Find where the given text appears and provide that cell's center as [X, Y] coordinate. 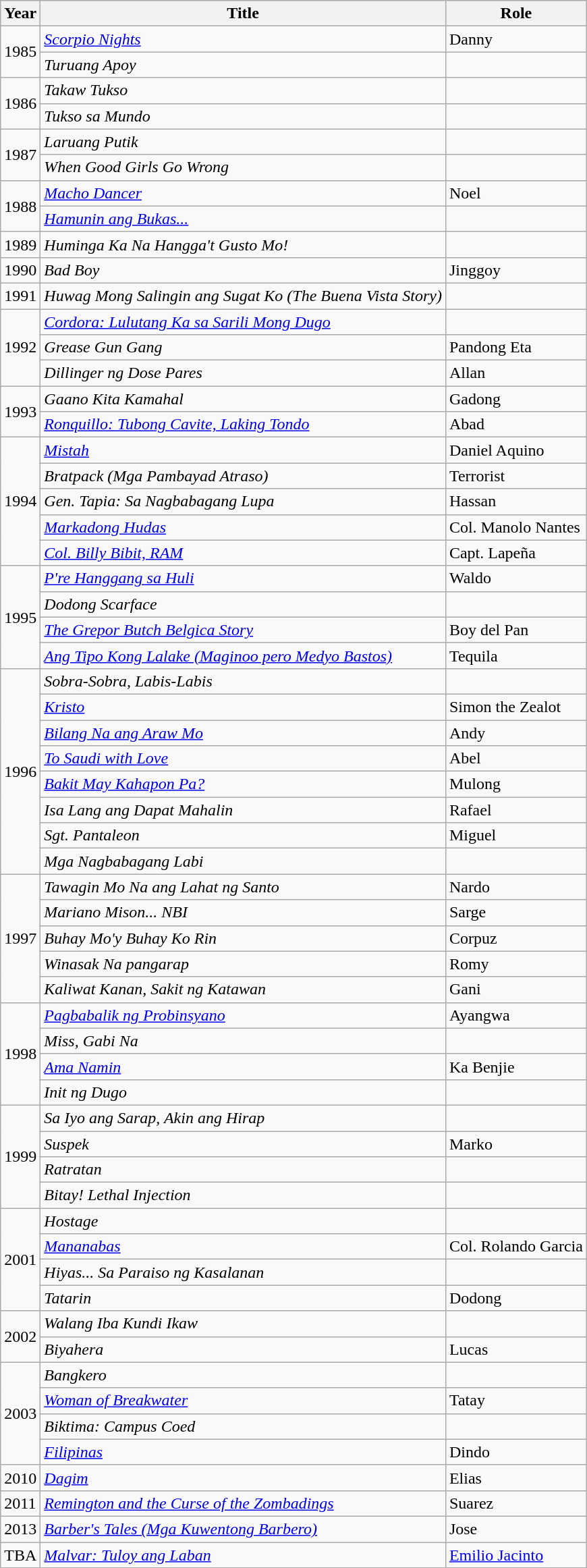
Scorpio Nights [243, 39]
Mga Nagbabagang Labi [243, 861]
Tawagin Mo Na ang Lahat ng Santo [243, 887]
Bakit May Kahapon Pa? [243, 784]
Hamunin ang Bukas... [243, 219]
Isa Lang ang Dapat Mahalin [243, 810]
Mariano Mison... NBI [243, 913]
Suarez [515, 1503]
1989 [20, 244]
Huminga Ka Na Hangga't Gusto Mo! [243, 244]
Elias [515, 1478]
1993 [20, 412]
Gadong [515, 399]
Huwag Mong Salingin ang Sugat Ko (The Buena Vista Story) [243, 296]
Boy del Pan [515, 630]
1997 [20, 938]
Pagbabalik ng Probinsyano [243, 1015]
Gaano Kita Kamahal [243, 399]
Bratpack (Mga Pambayad Atraso) [243, 476]
Ronquillo: Tubong Cavite, Laking Tondo [243, 425]
Mulong [515, 784]
Simon the Zealot [515, 707]
Capt. Lapeña [515, 553]
When Good Girls Go Wrong [243, 167]
Abel [515, 759]
Malvar: Tuloy ang Laban [243, 1555]
P're Hanggang sa Huli [243, 578]
Nardo [515, 887]
Tatarin [243, 1298]
Romy [515, 964]
Lucas [515, 1349]
Noel [515, 193]
Andy [515, 732]
Kristo [243, 707]
Biyahera [243, 1349]
Buhay Mo'y Buhay Ko Rin [243, 938]
1996 [20, 771]
Miguel [515, 836]
Walang Iba Kundi Ikaw [243, 1324]
The Grepor Butch Belgica Story [243, 630]
Tukso sa Mundo [243, 116]
Year [20, 13]
Role [515, 13]
Jinggoy [515, 270]
Kaliwat Kanan, Sakit ng Katawan [243, 990]
Daniel Aquino [515, 450]
Dagim [243, 1478]
Turuang Apoy [243, 65]
1987 [20, 155]
Tequila [515, 655]
1990 [20, 270]
Cordora: Lulutang Ka sa Sarili Mong Dugo [243, 322]
Mananabas [243, 1247]
1992 [20, 348]
1998 [20, 1054]
2011 [20, 1503]
Sobra-Sobra, Labis-Labis [243, 681]
Init ng Dugo [243, 1092]
Biktima: Campus Coed [243, 1426]
Macho Dancer [243, 193]
1988 [20, 206]
Barber's Tales (Mga Kuwentong Barbero) [243, 1529]
Dindo [515, 1452]
Gani [515, 990]
Col. Rolando Garcia [515, 1247]
Sarge [515, 913]
Winasak Na pangarap [243, 964]
Woman of Breakwater [243, 1401]
1991 [20, 296]
Ama Namin [243, 1066]
Pandong Eta [515, 348]
Ka Benjie [515, 1066]
Bad Boy [243, 270]
2013 [20, 1529]
Danny [515, 39]
2003 [20, 1413]
Filipinas [243, 1452]
Allan [515, 373]
Ayangwa [515, 1015]
Bilang Na ang Araw Mo [243, 732]
Markadong Hudas [243, 527]
1985 [20, 52]
TBA [20, 1555]
Tatay [515, 1401]
2010 [20, 1478]
Sa Iyo ang Sarap, Akin ang Hirap [243, 1118]
2001 [20, 1260]
Dodong Scarface [243, 604]
Title [243, 13]
Laruang Putik [243, 142]
2002 [20, 1336]
Hassan [515, 502]
Miss, Gabi Na [243, 1041]
Corpuz [515, 938]
Rafael [515, 810]
Waldo [515, 578]
Hostage [243, 1221]
Bangkero [243, 1375]
Grease Gun Gang [243, 348]
Dillinger ng Dose Pares [243, 373]
1995 [20, 617]
Remington and the Curse of the Zombadings [243, 1503]
1994 [20, 502]
Suspek [243, 1144]
Ang Tipo Kong Lalake (Maginoo pero Medyo Bastos) [243, 655]
Bitay! Lethal Injection [243, 1195]
Terrorist [515, 476]
Takaw Tukso [243, 90]
Col. Billy Bibit, RAM [243, 553]
Hiyas... Sa Paraiso ng Kasalanan [243, 1272]
Jose [515, 1529]
Abad [515, 425]
Mistah [243, 450]
Sgt. Pantaleon [243, 836]
1999 [20, 1156]
Gen. Tapia: Sa Nagbabagang Lupa [243, 502]
Dodong [515, 1298]
Emilio Jacinto [515, 1555]
1986 [20, 103]
Marko [515, 1144]
Ratratan [243, 1170]
To Saudi with Love [243, 759]
Col. Manolo Nantes [515, 527]
